Identify which cell holds the provided text, then report its [x, y] central coordinate. 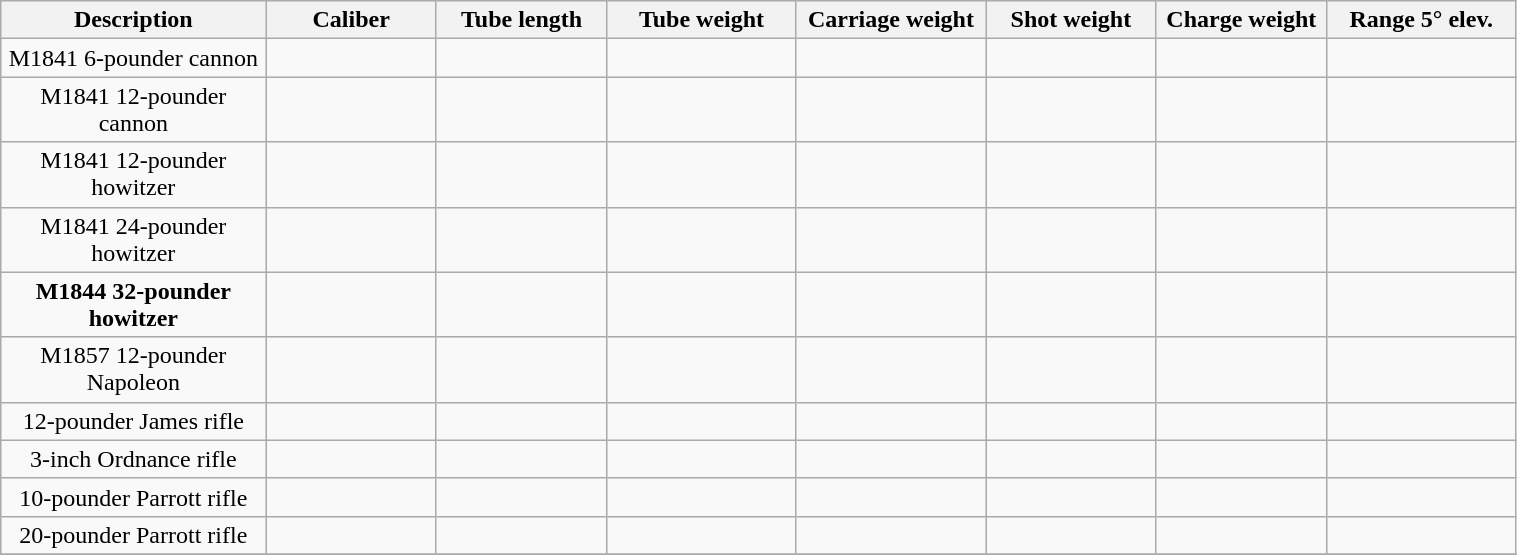
M1841 24-pounder howitzer [134, 240]
12-pounder James rifle [134, 421]
20-pounder Parrott rifle [134, 535]
Caliber [351, 20]
Carriage weight [890, 20]
Tube length [521, 20]
Tube weight [702, 20]
Shot weight [1071, 20]
M1841 6-pounder cannon [134, 58]
Description [134, 20]
M1841 12-pounder cannon [134, 110]
M1857 12-pounder Napoleon [134, 370]
M1841 12-pounder howitzer [134, 174]
M1844 32-pounder howitzer [134, 304]
3-inch Ordnance rifle [134, 459]
10-pounder Parrott rifle [134, 497]
Charge weight [1241, 20]
Range 5° elev. [1422, 20]
